Find where the given text appears and provide that cell's center as [x, y] coordinate. 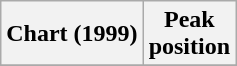
Chart (1999) [72, 34]
Peakposition [189, 34]
